Capture the cell that displays the provided text and extract its [X, Y] central coordinate. 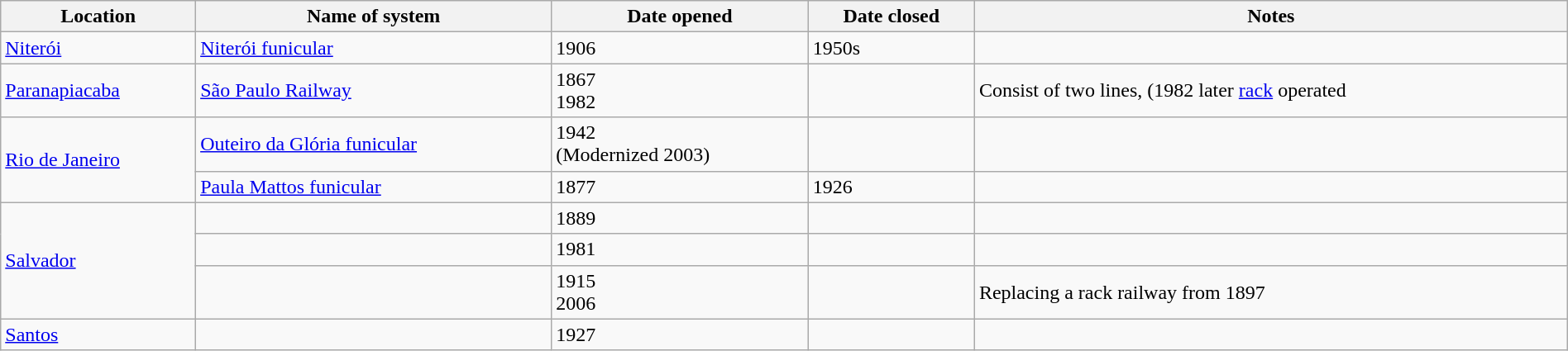
Paranapiacaba [98, 91]
1950s [892, 48]
1877 [680, 187]
Niterói [98, 48]
1906 [680, 48]
Replacing a rack railway from 1897 [1270, 292]
19152006 [680, 292]
18671982 [680, 91]
Niterói funicular [374, 48]
Santos [98, 334]
1926 [892, 187]
1942(Modernized 2003) [680, 144]
São Paulo Railway [374, 91]
Rio de Janeiro [98, 160]
1927 [680, 334]
Salvador [98, 261]
Consist of two lines, (1982 later rack operated [1270, 91]
Name of system [374, 17]
Paula Mattos funicular [374, 187]
1981 [680, 249]
Date closed [892, 17]
Date opened [680, 17]
1889 [680, 218]
Notes [1270, 17]
Outeiro da Glória funicular [374, 144]
Location [98, 17]
